Identify which cell holds the provided text, then report its (X, Y) central coordinate. 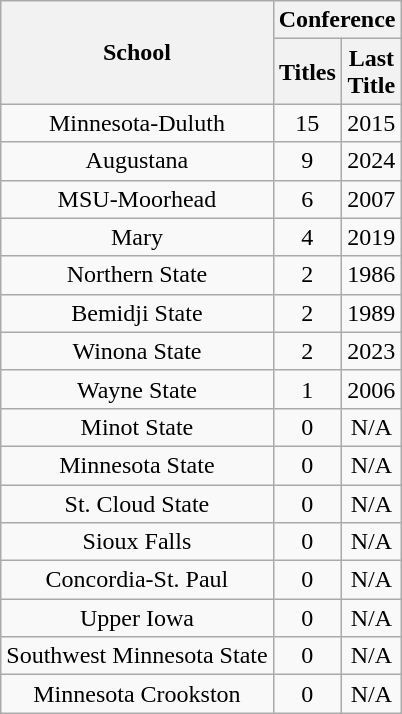
Augustana (137, 161)
6 (307, 199)
Minot State (137, 427)
Winona State (137, 351)
Minnesota-Duluth (137, 123)
Titles (307, 72)
2007 (372, 199)
9 (307, 161)
15 (307, 123)
Wayne State (137, 389)
1986 (372, 275)
2006 (372, 389)
2023 (372, 351)
St. Cloud State (137, 503)
Minnesota Crookston (137, 694)
Northern State (137, 275)
2024 (372, 161)
MSU-Moorhead (137, 199)
Minnesota State (137, 465)
Bemidji State (137, 313)
Sioux Falls (137, 542)
LastTitle (372, 72)
1989 (372, 313)
Mary (137, 237)
1 (307, 389)
Conference (337, 20)
4 (307, 237)
2019 (372, 237)
Upper Iowa (137, 618)
Concordia-St. Paul (137, 580)
2015 (372, 123)
Southwest Minnesota State (137, 656)
School (137, 52)
